Search for the cell housing the specified text and yield its (X, Y) center coordinate. 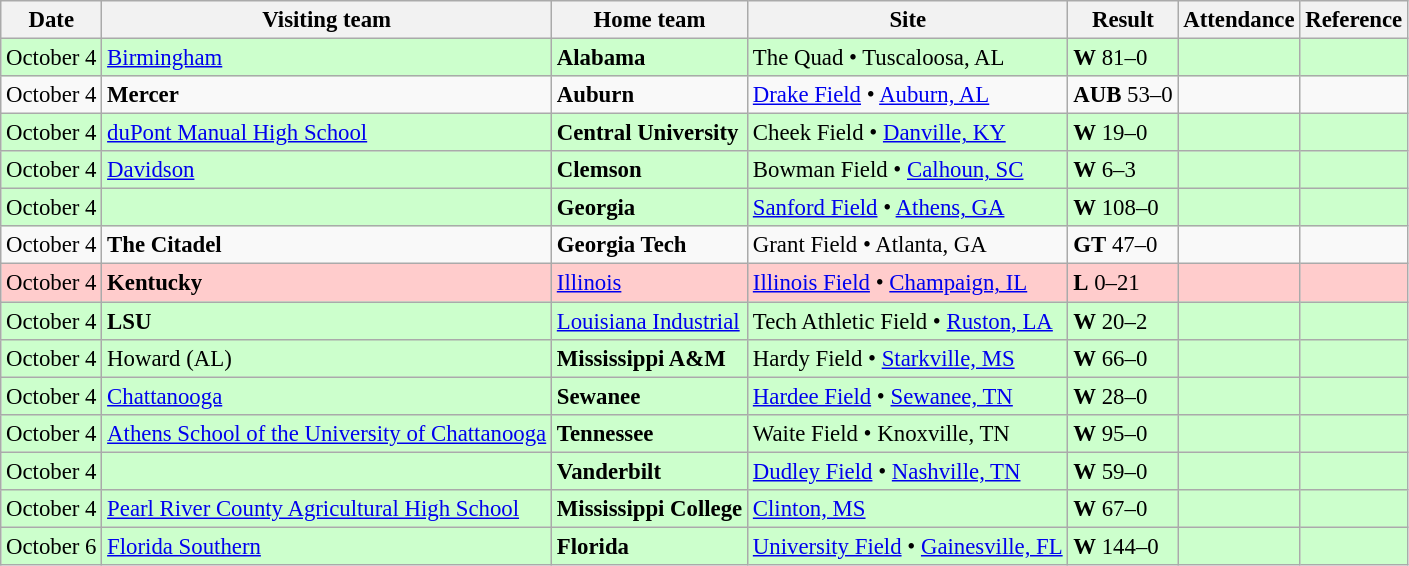
Clinton, MS (908, 509)
Mississippi A&M (650, 358)
Home team (650, 20)
W 81–0 (1123, 58)
Georgia Tech (650, 245)
Central University (650, 133)
Florida Southern (327, 546)
Visiting team (327, 20)
W 66–0 (1123, 358)
W 95–0 (1123, 433)
W 108–0 (1123, 208)
Waite Field • Knoxville, TN (908, 433)
Birmingham (327, 58)
Hardee Field • Sewanee, TN (908, 396)
October 6 (52, 546)
Sewanee (650, 396)
Dudley Field • Nashville, TN (908, 471)
Pearl River County Agricultural High School (327, 509)
Mercer (327, 95)
W 67–0 (1123, 509)
Vanderbilt (650, 471)
Athens School of the University of Chattanooga (327, 433)
Site (908, 20)
Tech Athletic Field • Ruston, LA (908, 321)
Alabama (650, 58)
University Field • Gainesville, FL (908, 546)
Sanford Field • Athens, GA (908, 208)
Louisiana Industrial (650, 321)
Kentucky (327, 283)
LSU (327, 321)
W 59–0 (1123, 471)
W 144–0 (1123, 546)
L 0–21 (1123, 283)
Result (1123, 20)
Florida (650, 546)
Bowman Field • Calhoun, SC (908, 170)
Georgia (650, 208)
Date (52, 20)
W 19–0 (1123, 133)
Tennessee (650, 433)
Clemson (650, 170)
The Quad • Tuscaloosa, AL (908, 58)
Cheek Field • Danville, KY (908, 133)
Illinois Field • Champaign, IL (908, 283)
Auburn (650, 95)
Attendance (1239, 20)
Reference (1354, 20)
Drake Field • Auburn, AL (908, 95)
Illinois (650, 283)
Grant Field • Atlanta, GA (908, 245)
duPont Manual High School (327, 133)
GT 47–0 (1123, 245)
W 20–2 (1123, 321)
W 28–0 (1123, 396)
Hardy Field • Starkville, MS (908, 358)
AUB 53–0 (1123, 95)
Chattanooga (327, 396)
The Citadel (327, 245)
W 6–3 (1123, 170)
Mississippi College (650, 509)
Davidson (327, 170)
Howard (AL) (327, 358)
